Search for the cell housing the specified text and yield its (X, Y) center coordinate. 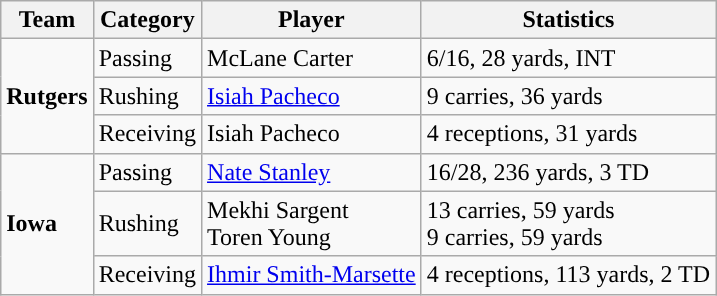
4 receptions, 31 yards (568, 134)
16/28, 236 yards, 3 TD (568, 172)
Rutgers (47, 96)
McLane Carter (312, 58)
4 receptions, 113 yards, 2 TD (568, 275)
6/16, 28 yards, INT (568, 58)
Mekhi SargentToren Young (312, 224)
Statistics (568, 20)
Category (147, 20)
Team (47, 20)
Player (312, 20)
Ihmir Smith-Marsette (312, 275)
Nate Stanley (312, 172)
Iowa (47, 224)
9 carries, 36 yards (568, 96)
13 carries, 59 yards9 carries, 59 yards (568, 224)
